Find where the given text appears and provide that cell's center as (x, y) coordinate. 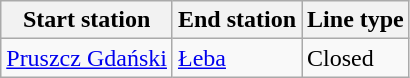
Closed (356, 58)
Łeba (236, 58)
Line type (356, 20)
End station (236, 20)
Pruszcz Gdański (87, 58)
Start station (87, 20)
